Find where the given text appears and provide that cell's center as (X, Y) coordinate. 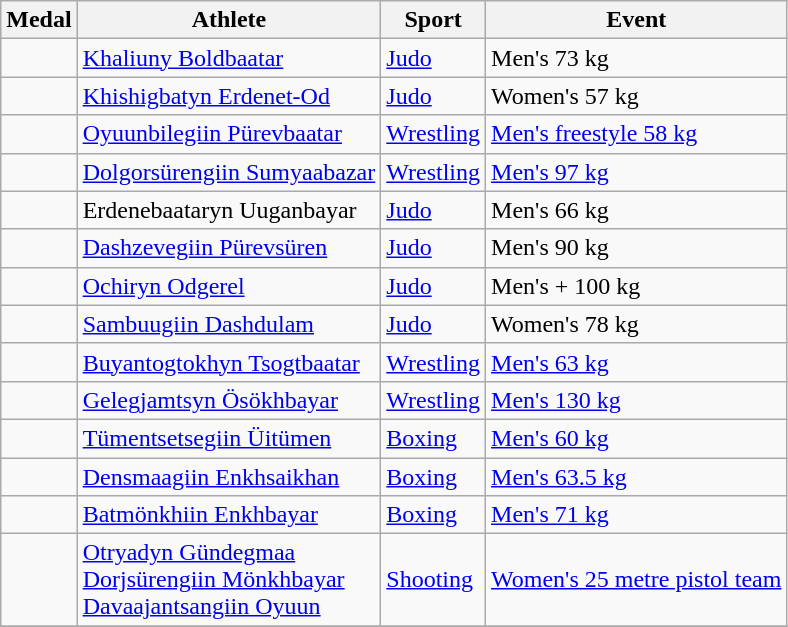
Khishigbatyn Erdenet-Od (229, 96)
Ochiryn Odgerel (229, 286)
Buyantogtokhyn Tsogtbaatar (229, 362)
Dolgorsürengiin Sumyaabazar (229, 172)
Event (636, 20)
Men's 63.5 kg (636, 477)
Medal (39, 20)
Gelegjamtsyn Ösökhbayar (229, 400)
Sambuugiin Dashdulam (229, 324)
Women's 25 metre pistol team (636, 580)
Women's 57 kg (636, 96)
Men's freestyle 58 kg (636, 134)
Men's 73 kg (636, 58)
Dashzevegiin Pürevsüren (229, 248)
Sport (434, 20)
Batmönkhiin Enkhbayar (229, 515)
Men's 60 kg (636, 438)
Women's 78 kg (636, 324)
Erdenebaataryn Uuganbayar (229, 210)
Men's 97 kg (636, 172)
Athlete (229, 20)
Men's 63 kg (636, 362)
Otryadyn GündegmaaDorjsürengiin MönkhbayarDavaajantsangiin Oyuun (229, 580)
Men's + 100 kg (636, 286)
Densmaagiin Enkhsaikhan (229, 477)
Men's 130 kg (636, 400)
Men's 90 kg (636, 248)
Tümentsetsegiin Üitümen (229, 438)
Khaliuny Boldbaatar (229, 58)
Oyuunbilegiin Pürevbaatar (229, 134)
Shooting (434, 580)
Men's 66 kg (636, 210)
Men's 71 kg (636, 515)
